Extract the [X, Y] coordinate from the center of the cell holding the provided text.  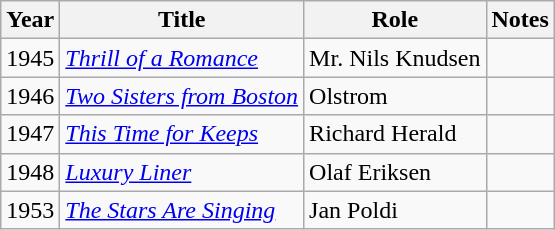
Role [395, 20]
1946 [30, 96]
Year [30, 20]
Richard Herald [395, 134]
1953 [30, 210]
1947 [30, 134]
Notes [520, 20]
The Stars Are Singing [182, 210]
1945 [30, 58]
Mr. Nils Knudsen [395, 58]
Title [182, 20]
Thrill of a Romance [182, 58]
Olaf Eriksen [395, 172]
Luxury Liner [182, 172]
This Time for Keeps [182, 134]
Jan Poldi [395, 210]
Olstrom [395, 96]
1948 [30, 172]
Two Sisters from Boston [182, 96]
